Find where the given text appears and provide that cell's center as (X, Y) coordinate. 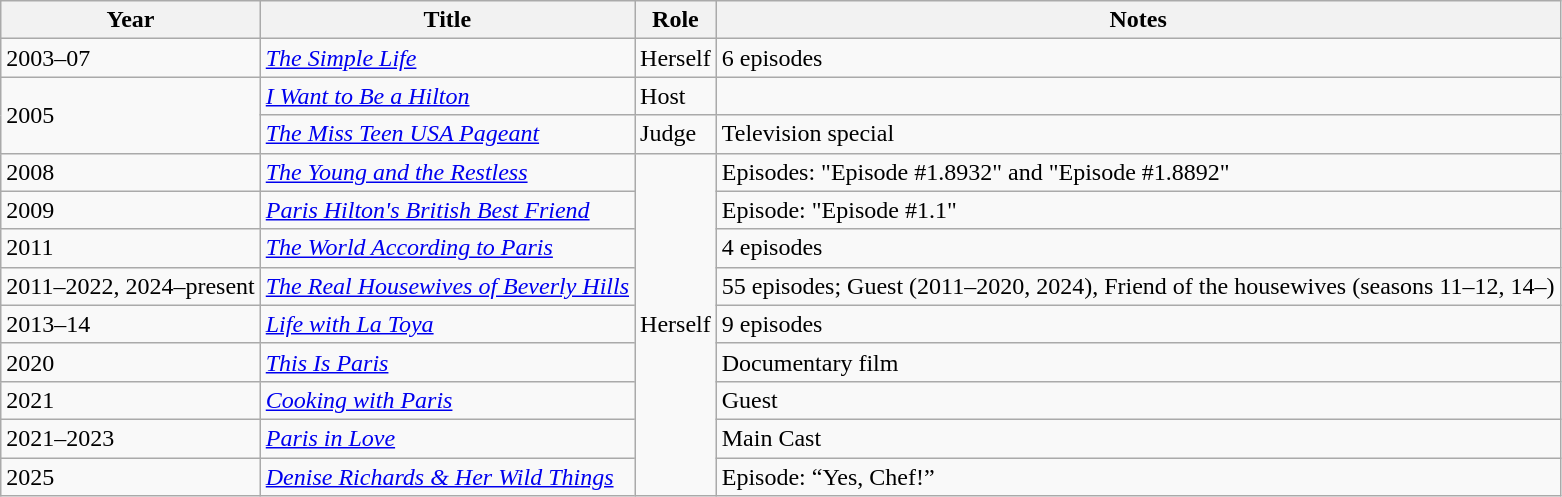
4 episodes (1138, 248)
2011 (130, 248)
Television special (1138, 134)
Guest (1138, 400)
2008 (130, 172)
2003–07 (130, 58)
Role (676, 20)
Judge (676, 134)
2025 (130, 477)
2020 (130, 362)
Episode: "Episode #1.1" (1138, 210)
9 episodes (1138, 324)
Host (676, 96)
2005 (130, 115)
Paris in Love (447, 438)
The World According to Paris (447, 248)
The Simple Life (447, 58)
2011–2022, 2024–present (130, 286)
Cooking with Paris (447, 400)
Notes (1138, 20)
The Miss Teen USA Pageant (447, 134)
Documentary film (1138, 362)
The Young and the Restless (447, 172)
2021–2023 (130, 438)
Life with La Toya (447, 324)
55 episodes; Guest (2011–2020, 2024), Friend of the housewives (seasons 11–12, 14–) (1138, 286)
Episodes: "Episode #1.8932" and "Episode #1.8892" (1138, 172)
Main Cast (1138, 438)
Title (447, 20)
I Want to Be a Hilton (447, 96)
Paris Hilton's British Best Friend (447, 210)
2021 (130, 400)
This Is Paris (447, 362)
The Real Housewives of Beverly Hills (447, 286)
2013–14 (130, 324)
Year (130, 20)
Denise Richards & Her Wild Things (447, 477)
Episode: “Yes, Chef!” (1138, 477)
2009 (130, 210)
6 episodes (1138, 58)
